Detect which cell encompasses the target text, then output its (X, Y) center coordinate. 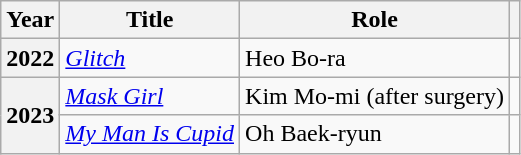
Title (150, 20)
Role (375, 20)
Heo Bo-ra (375, 58)
Kim Mo-mi (after surgery) (375, 96)
Mask Girl (150, 96)
My Man Is Cupid (150, 134)
Oh Baek-ryun (375, 134)
Glitch (150, 58)
Year (30, 20)
2022 (30, 58)
2023 (30, 115)
